Find where the given text appears and provide that cell's center as (X, Y) coordinate. 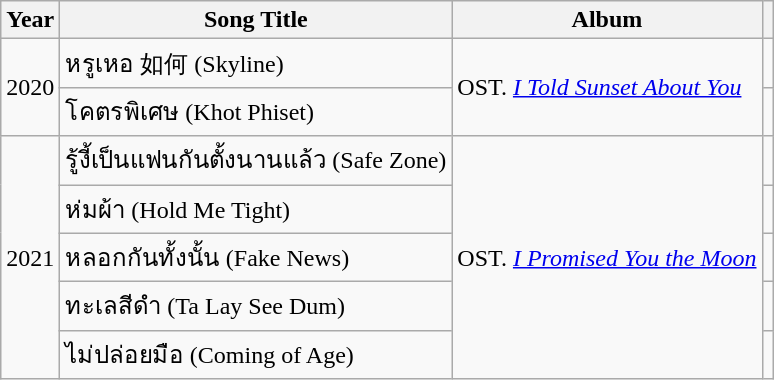
2020 (30, 88)
Year (30, 20)
OST. I Told Sunset About You (607, 88)
หรูเหอ 如何 (Skyline) (256, 64)
ไม่ปล่อยมือ (Coming of Age) (256, 354)
รู้งี้เป็นแฟนกันตั้งนานแล้ว (Safe Zone) (256, 160)
OST. I Promised You the Moon (607, 258)
หลอกกันทั้งนั้น (Fake News) (256, 258)
Album (607, 20)
Song Title (256, 20)
ห่มผ้า (Hold Me Tight) (256, 208)
ทะเลสีดำ (Ta Lay See Dum) (256, 306)
โคตรพิเศษ (Khot Phiset) (256, 112)
2021 (30, 258)
